Extract the (X, Y) coordinate from the center of the cell holding the provided text.  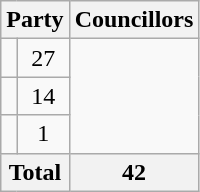
1 (43, 134)
42 (134, 172)
14 (43, 96)
Party (35, 20)
Councillors (134, 20)
27 (43, 58)
Total (35, 172)
